Search for the cell housing the specified text and yield its (X, Y) center coordinate. 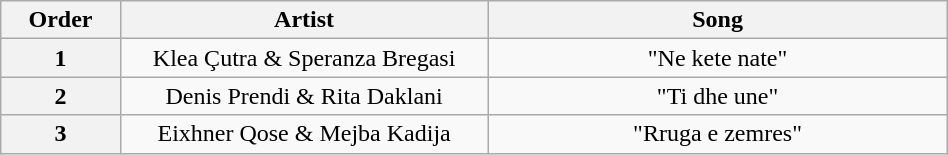
Artist (304, 20)
Klea Çutra & Speranza Bregasi (304, 58)
"Rruga e zemres" (718, 134)
Song (718, 20)
2 (61, 96)
Denis Prendi & Rita Daklani (304, 96)
3 (61, 134)
"Ne kete nate" (718, 58)
Eixhner Qose & Mejba Kadija (304, 134)
"Ti dhe une" (718, 96)
Order (61, 20)
1 (61, 58)
